Determine the (X, Y) coordinate at the center of the cell enclosing the given text.  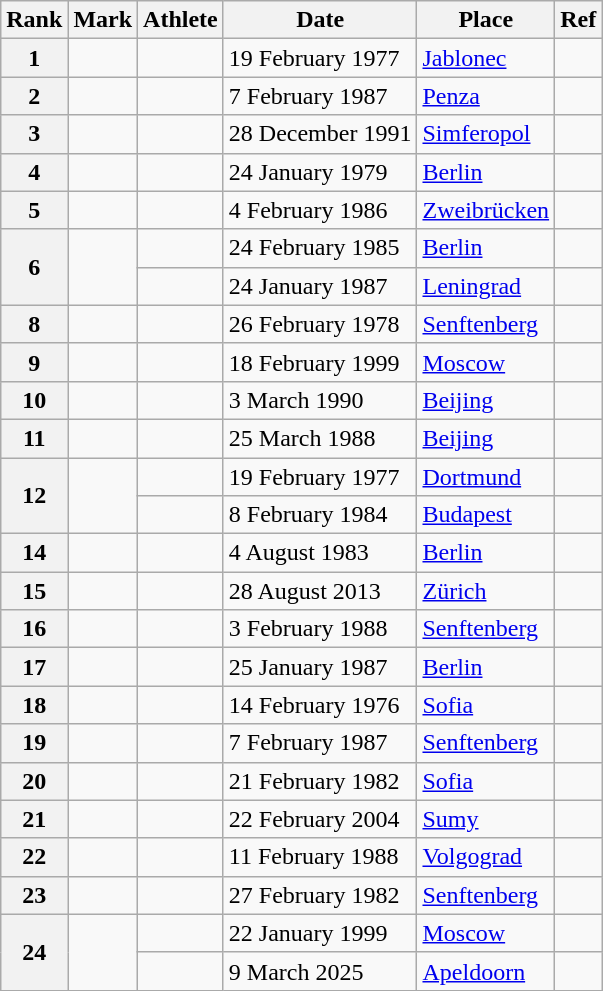
Place (486, 20)
Zürich (486, 591)
18 February 1999 (320, 362)
21 (34, 819)
9 (34, 362)
18 (34, 705)
24 (34, 952)
Jablonec (486, 58)
Apeldoorn (486, 971)
12 (34, 496)
10 (34, 400)
19 (34, 743)
25 January 1987 (320, 667)
2 (34, 96)
6 (34, 267)
24 January 1987 (320, 286)
15 (34, 591)
23 (34, 895)
3 (34, 134)
11 (34, 438)
8 (34, 324)
Budapest (486, 515)
4 February 1986 (320, 210)
26 February 1978 (320, 324)
9 March 2025 (320, 971)
21 February 1982 (320, 781)
Ref (578, 20)
Zweibrücken (486, 210)
Penza (486, 96)
3 March 1990 (320, 400)
Leningrad (486, 286)
25 March 1988 (320, 438)
22 (34, 857)
24 February 1985 (320, 248)
Volgograd (486, 857)
20 (34, 781)
17 (34, 667)
27 February 1982 (320, 895)
28 December 1991 (320, 134)
5 (34, 210)
3 February 1988 (320, 629)
24 January 1979 (320, 172)
Simferopol (486, 134)
Sumy (486, 819)
28 August 2013 (320, 591)
Dortmund (486, 477)
4 August 1983 (320, 553)
16 (34, 629)
14 (34, 553)
Date (320, 20)
14 February 1976 (320, 705)
22 January 1999 (320, 933)
Mark (103, 20)
Athlete (181, 20)
1 (34, 58)
4 (34, 172)
22 February 2004 (320, 819)
Rank (34, 20)
11 February 1988 (320, 857)
8 February 1984 (320, 515)
